Locate the cell with the specified text and output its [X, Y] center coordinate. 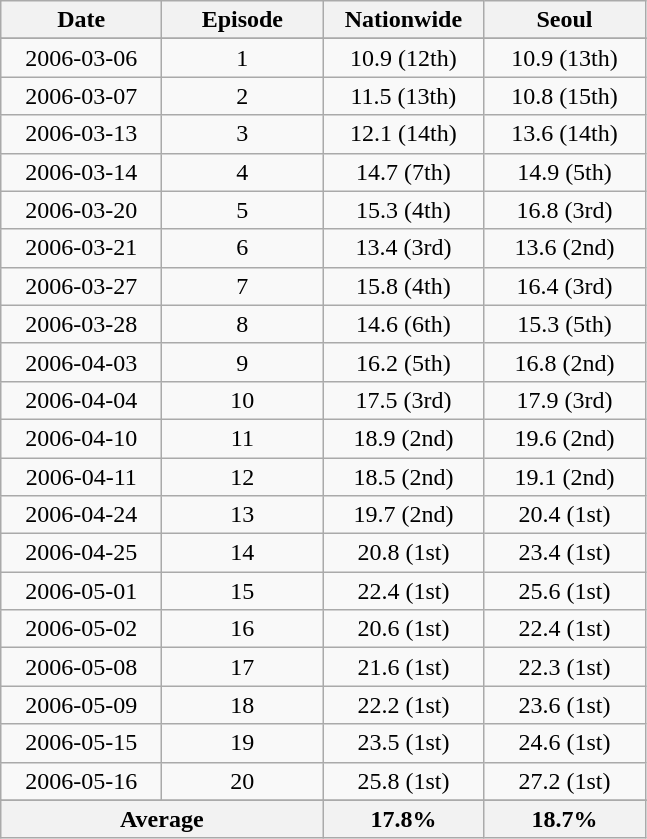
2006-05-09 [82, 705]
18.5 (2nd) [404, 477]
2006-05-01 [82, 591]
16.8 (2nd) [564, 362]
2006-04-24 [82, 515]
Average [162, 819]
Seoul [564, 20]
18 [242, 705]
19.7 (2nd) [404, 515]
17 [242, 667]
20.8 (1st) [404, 553]
5 [242, 210]
15.3 (5th) [564, 324]
15.3 (4th) [404, 210]
7 [242, 286]
16.8 (3rd) [564, 210]
13.6 (14th) [564, 134]
17.9 (3rd) [564, 400]
22.2 (1st) [404, 705]
23.6 (1st) [564, 705]
2 [242, 96]
2006-04-04 [82, 400]
9 [242, 362]
2006-03-21 [82, 248]
2006-03-20 [82, 210]
2006-03-13 [82, 134]
16.4 (3rd) [564, 286]
4 [242, 172]
23.5 (1st) [404, 743]
25.8 (1st) [404, 781]
10.8 (15th) [564, 96]
16 [242, 629]
14.7 (7th) [404, 172]
2006-05-08 [82, 667]
24.6 (1st) [564, 743]
20.6 (1st) [404, 629]
17.5 (3rd) [404, 400]
6 [242, 248]
2006-03-07 [82, 96]
10 [242, 400]
16.2 (5th) [404, 362]
10.9 (13th) [564, 58]
2006-05-16 [82, 781]
18.7% [564, 819]
2006-03-27 [82, 286]
19.1 (2nd) [564, 477]
2006-04-11 [82, 477]
2006-03-28 [82, 324]
22.3 (1st) [564, 667]
25.6 (1st) [564, 591]
2006-03-14 [82, 172]
27.2 (1st) [564, 781]
Date [82, 20]
Episode [242, 20]
2006-03-06 [82, 58]
20.4 (1st) [564, 515]
21.6 (1st) [404, 667]
13.6 (2nd) [564, 248]
13.4 (3rd) [404, 248]
2006-05-15 [82, 743]
13 [242, 515]
14.6 (6th) [404, 324]
11 [242, 438]
8 [242, 324]
2006-04-03 [82, 362]
Nationwide [404, 20]
11.5 (13th) [404, 96]
10.9 (12th) [404, 58]
12 [242, 477]
18.9 (2nd) [404, 438]
2006-04-25 [82, 553]
3 [242, 134]
19 [242, 743]
14.9 (5th) [564, 172]
2006-05-02 [82, 629]
23.4 (1st) [564, 553]
19.6 (2nd) [564, 438]
12.1 (14th) [404, 134]
2006-04-10 [82, 438]
17.8% [404, 819]
15.8 (4th) [404, 286]
1 [242, 58]
20 [242, 781]
15 [242, 591]
14 [242, 553]
